Return the [x, y] coordinate for the center point of the cell that contains the specified text.  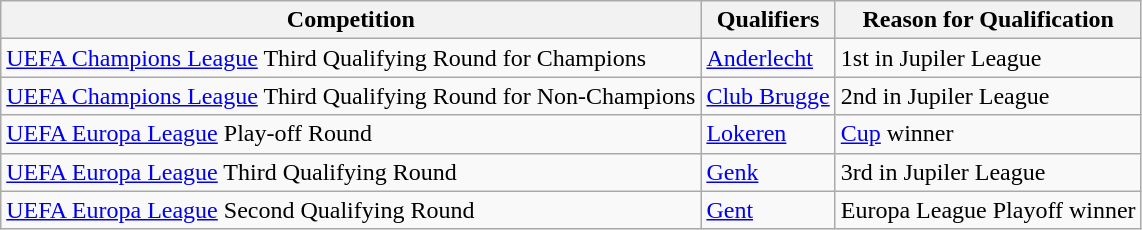
Cup winner [988, 134]
Competition [351, 20]
Reason for Qualification [988, 20]
Europa League Playoff winner [988, 210]
3rd in Jupiler League [988, 172]
2nd in Jupiler League [988, 96]
Club Brugge [768, 96]
Genk [768, 172]
UEFA Champions League Third Qualifying Round for Champions [351, 58]
UEFA Europa League Second Qualifying Round [351, 210]
Gent [768, 210]
Lokeren [768, 134]
Anderlecht [768, 58]
UEFA Europa League Third Qualifying Round [351, 172]
UEFA Champions League Third Qualifying Round for Non-Champions [351, 96]
UEFA Europa League Play-off Round [351, 134]
Qualifiers [768, 20]
1st in Jupiler League [988, 58]
